Capture the cell that displays the provided text and extract its (x, y) central coordinate. 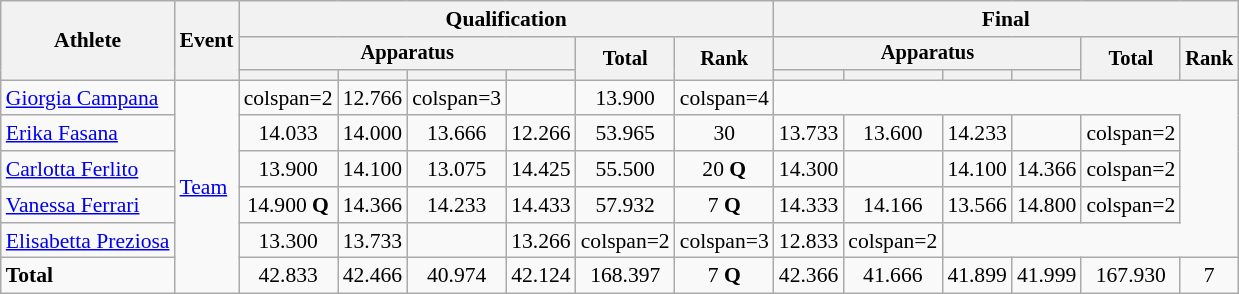
42.124 (540, 276)
55.500 (626, 169)
14.333 (808, 205)
13.666 (456, 134)
Athlete (88, 40)
42.466 (372, 276)
Event (207, 40)
13.300 (288, 241)
Erika Fasana (88, 134)
14.000 (372, 134)
57.932 (626, 205)
13.075 (456, 169)
41.899 (976, 276)
12.266 (540, 134)
Giorgia Campana (88, 98)
13.266 (540, 241)
14.166 (892, 205)
Carlotta Ferlito (88, 169)
30 (724, 134)
42.366 (808, 276)
53.965 (626, 134)
14.300 (808, 169)
167.930 (1130, 276)
12.833 (808, 241)
40.974 (456, 276)
Elisabetta Preziosa (88, 241)
41.666 (892, 276)
Qualification (506, 19)
14.800 (1046, 205)
Team (207, 187)
20 Q (724, 169)
13.566 (976, 205)
42.833 (288, 276)
12.766 (372, 98)
14.425 (540, 169)
41.999 (1046, 276)
14.433 (540, 205)
7 (1209, 276)
14.033 (288, 134)
14.900 Q (288, 205)
168.397 (626, 276)
colspan=4 (724, 98)
Vanessa Ferrari (88, 205)
13.600 (892, 134)
Final (1006, 19)
